Provide the (X, Y) coordinate of the cell's center where the given text is located.  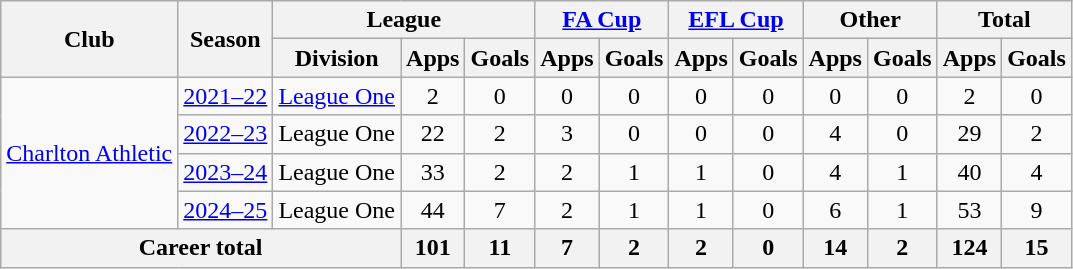
29 (969, 134)
Career total (201, 248)
14 (835, 248)
2021–22 (226, 96)
Charlton Athletic (90, 153)
22 (433, 134)
9 (1037, 210)
33 (433, 172)
6 (835, 210)
2022–23 (226, 134)
Other (870, 20)
15 (1037, 248)
44 (433, 210)
2024–25 (226, 210)
EFL Cup (736, 20)
League (404, 20)
2023–24 (226, 172)
Total (1004, 20)
3 (567, 134)
Season (226, 39)
11 (500, 248)
124 (969, 248)
101 (433, 248)
Club (90, 39)
53 (969, 210)
40 (969, 172)
FA Cup (602, 20)
Division (337, 58)
